Output the [X, Y] coordinate of the center of the cell containing the given text.  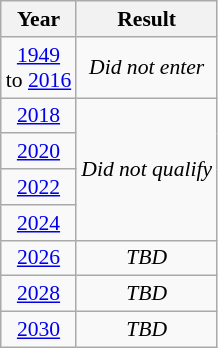
2028 [38, 294]
Year [38, 19]
2018 [38, 116]
1949to 2016 [38, 68]
2030 [38, 330]
2024 [38, 223]
2022 [38, 187]
Did not enter [146, 68]
Did not qualify [146, 169]
2026 [38, 258]
2020 [38, 152]
Result [146, 19]
